Locate the cell with the specified text and output its (x, y) center coordinate. 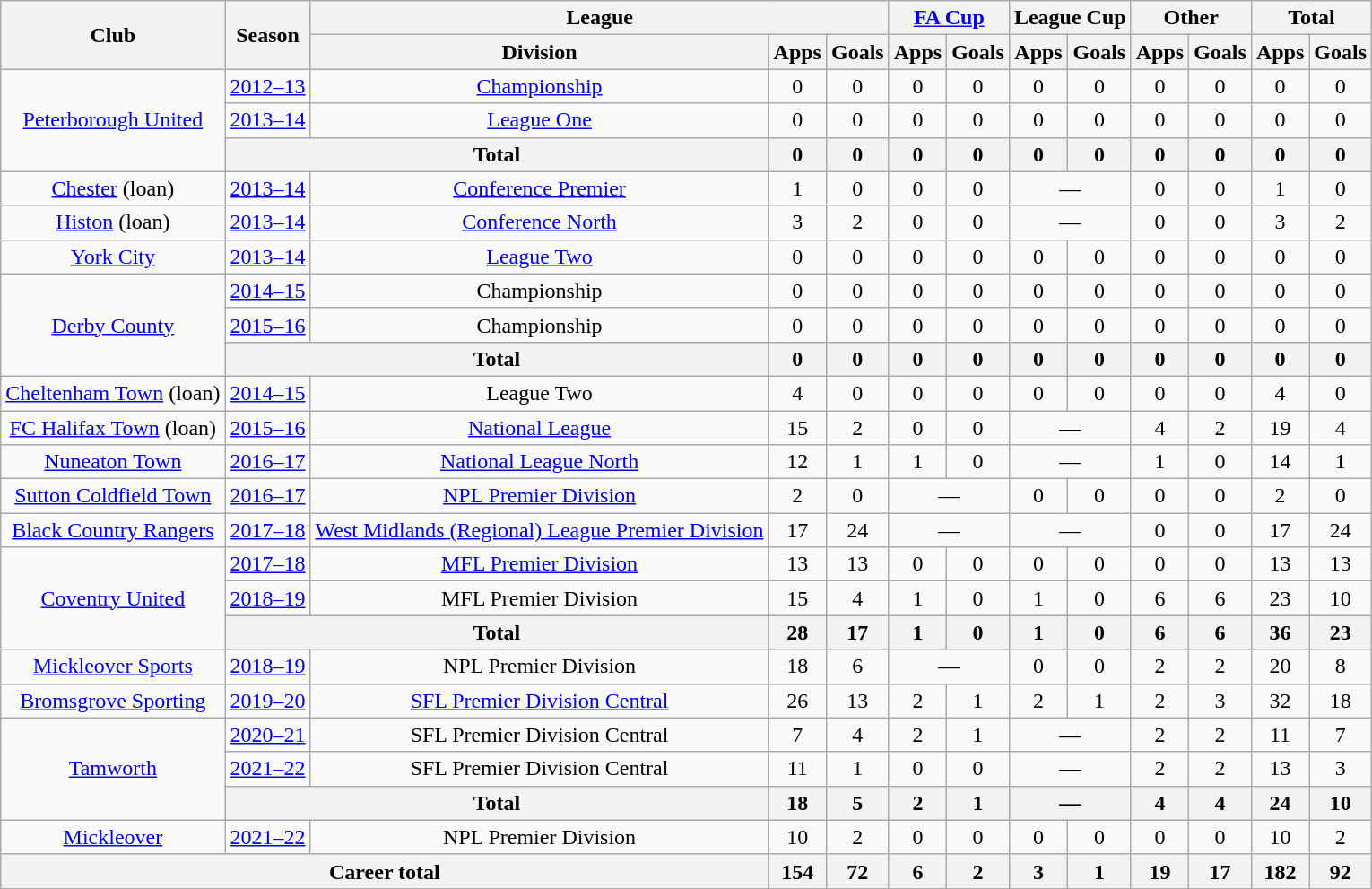
West Midlands (Regional) League Premier Division (540, 530)
National League (540, 428)
Conference North (540, 222)
72 (857, 871)
14 (1280, 462)
Conference Premier (540, 188)
Bromsgrove Sporting (113, 701)
Nuneaton Town (113, 462)
Histon (loan) (113, 222)
Tamworth (113, 769)
Sutton Coldfield Town (113, 496)
FA Cup (949, 18)
FC Halifax Town (loan) (113, 428)
League One (540, 120)
20 (1280, 667)
Mickleover (113, 837)
Peterborough United (113, 120)
92 (1341, 871)
Career total (385, 871)
5 (857, 803)
York City (113, 257)
Other (1191, 18)
2012–13 (267, 86)
Division (540, 52)
League Cup (1070, 18)
Club (113, 35)
182 (1280, 871)
154 (797, 871)
League (599, 18)
12 (797, 462)
36 (1280, 632)
26 (797, 701)
8 (1341, 667)
Chester (loan) (113, 188)
32 (1280, 701)
Derby County (113, 325)
Cheltenham Town (loan) (113, 393)
National League North (540, 462)
Mickleover Sports (113, 667)
28 (797, 632)
Season (267, 35)
2019–20 (267, 701)
2020–21 (267, 735)
Black Country Rangers (113, 530)
Coventry United (113, 598)
